Return the (x, y) coordinate for the center point of the cell that contains the specified text.  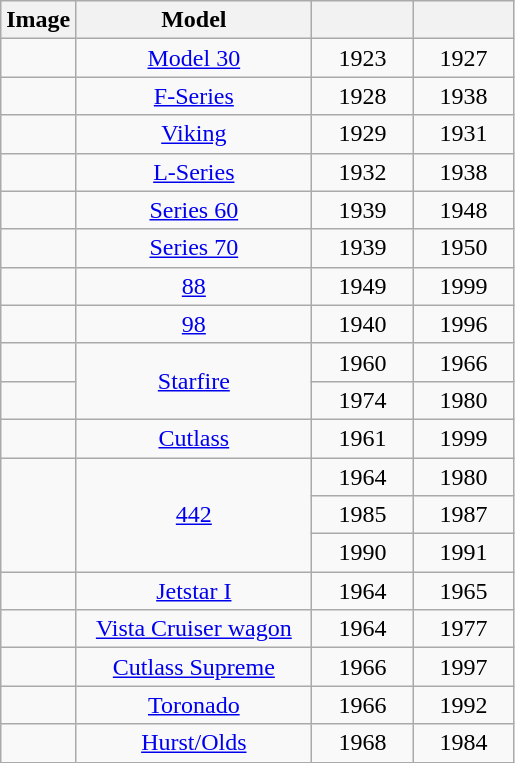
Starfire (194, 381)
1923 (362, 58)
Cutlass Supreme (194, 667)
Viking (194, 134)
Series 60 (194, 210)
1987 (464, 515)
1960 (362, 362)
1948 (464, 210)
1985 (362, 515)
1977 (464, 629)
1927 (464, 58)
1965 (464, 591)
442 (194, 515)
1940 (362, 324)
L-Series (194, 172)
Model 30 (194, 58)
F-Series (194, 96)
Model (194, 20)
1974 (362, 400)
1992 (464, 705)
1968 (362, 743)
1932 (362, 172)
Vista Cruiser wagon (194, 629)
1950 (464, 248)
1931 (464, 134)
1991 (464, 553)
Toronado (194, 705)
1928 (362, 96)
1996 (464, 324)
1984 (464, 743)
1949 (362, 286)
Series 70 (194, 248)
1929 (362, 134)
1997 (464, 667)
Cutlass (194, 438)
98 (194, 324)
88 (194, 286)
Jetstar I (194, 591)
1961 (362, 438)
1990 (362, 553)
Image (38, 20)
Hurst/Olds (194, 743)
